Return (X, Y) of the center of cell containing provided text 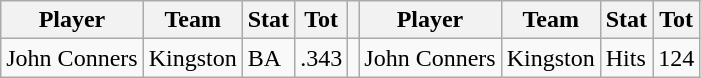
BA (268, 58)
.343 (322, 58)
124 (676, 58)
Hits (626, 58)
